Output the [X, Y] coordinate of the center of the cell containing the given text.  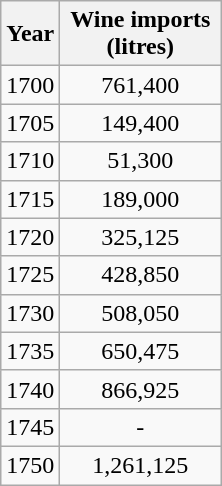
189,000 [140, 199]
650,475 [140, 351]
1745 [30, 427]
1720 [30, 237]
1740 [30, 389]
149,400 [140, 123]
1705 [30, 123]
1710 [30, 161]
1700 [30, 85]
Year [30, 34]
- [140, 427]
761,400 [140, 85]
1735 [30, 351]
1750 [30, 465]
1725 [30, 275]
1715 [30, 199]
51,300 [140, 161]
Wine imports (litres) [140, 34]
1,261,125 [140, 465]
866,925 [140, 389]
1730 [30, 313]
508,050 [140, 313]
428,850 [140, 275]
325,125 [140, 237]
